For the text-containing cell, return its midpoint in (X, Y) coordinate format. 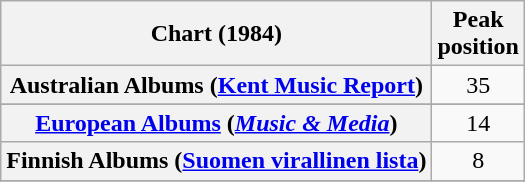
35 (478, 85)
Australian Albums (Kent Music Report) (216, 85)
European Albums (Music & Media) (216, 123)
8 (478, 161)
Chart (1984) (216, 34)
14 (478, 123)
Finnish Albums (Suomen virallinen lista) (216, 161)
Peakposition (478, 34)
